Return the (x, y) coordinate for the center point of the cell that contains the specified text.  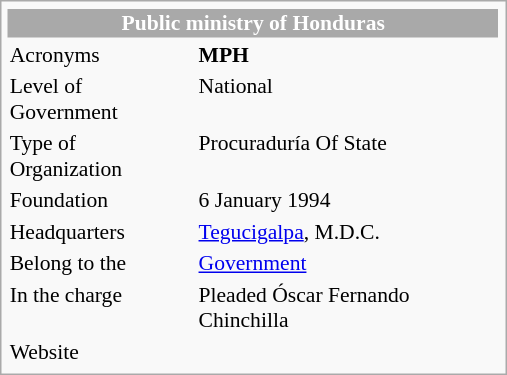
6 January 1994 (348, 200)
Government (348, 263)
Belong to the (101, 263)
Public ministry of Honduras (253, 23)
In the charge (101, 307)
National (348, 99)
Procuraduría Of State (348, 156)
Pleaded Óscar Fernando Chinchilla (348, 307)
Type of Organization (101, 156)
Website (101, 351)
Level of Government (101, 99)
Tegucigalpa, M.D.C. (348, 231)
Headquarters (101, 231)
Acronyms (101, 54)
Foundation (101, 200)
MPH (348, 54)
